Determine the [x, y] coordinate at the center of the cell enclosing the given text.  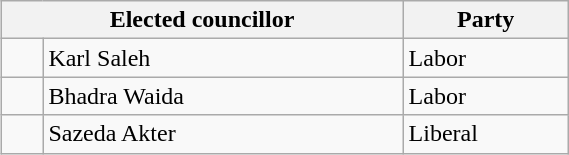
Elected councillor [202, 20]
Sazeda Akter [223, 134]
Party [486, 20]
Liberal [486, 134]
Karl Saleh [223, 58]
Bhadra Waida [223, 96]
